From the cell containing the given text, extract its center point as (x, y) coordinate. 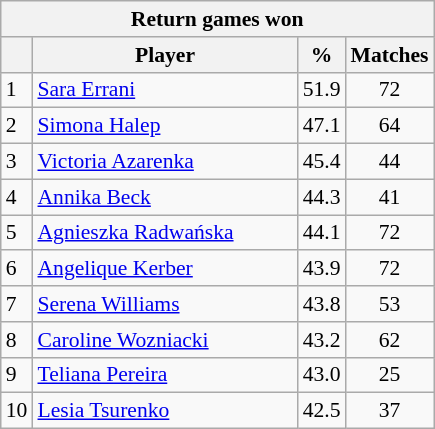
Serena Williams (164, 304)
42.5 (322, 411)
Sara Errani (164, 90)
43.0 (322, 375)
9 (17, 375)
Victoria Azarenka (164, 162)
Simona Halep (164, 126)
43.2 (322, 340)
44 (389, 162)
10 (17, 411)
44.1 (322, 233)
Teliana Pereira (164, 375)
3 (17, 162)
7 (17, 304)
45.4 (322, 162)
% (322, 55)
51.9 (322, 90)
Matches (389, 55)
43.8 (322, 304)
4 (17, 197)
64 (389, 126)
37 (389, 411)
5 (17, 233)
62 (389, 340)
Agnieszka Radwańska (164, 233)
41 (389, 197)
Player (164, 55)
Caroline Wozniacki (164, 340)
Annika Beck (164, 197)
44.3 (322, 197)
8 (17, 340)
47.1 (322, 126)
Lesia Tsurenko (164, 411)
2 (17, 126)
Angelique Kerber (164, 269)
53 (389, 304)
6 (17, 269)
25 (389, 375)
43.9 (322, 269)
Return games won (218, 19)
1 (17, 90)
